Extract the [x, y] coordinate from the center of the cell holding the provided text.  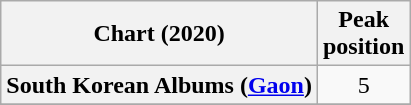
Chart (2020) [160, 34]
South Korean Albums (Gaon) [160, 85]
Peakposition [363, 34]
5 [363, 85]
